Extract the (x, y) coordinate from the center of the cell holding the provided text.  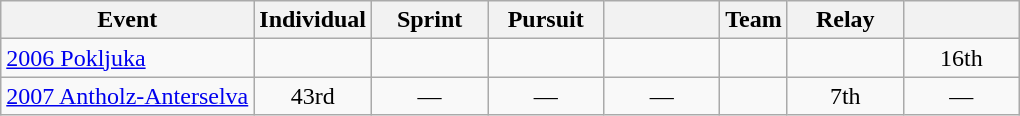
16th (961, 58)
Team (754, 20)
2007 Antholz-Anterselva (128, 96)
Pursuit (546, 20)
Individual (313, 20)
2006 Pokljuka (128, 58)
Event (128, 20)
Relay (845, 20)
7th (845, 96)
43rd (313, 96)
Sprint (430, 20)
